Detect which cell encompasses the target text, then output its (X, Y) center coordinate. 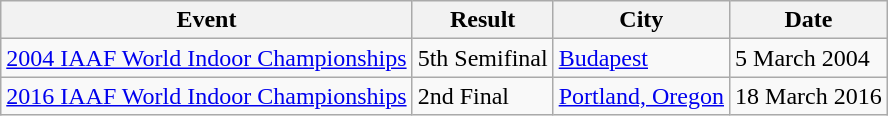
Event (206, 20)
5th Semifinal (482, 58)
2016 IAAF World Indoor Championships (206, 96)
Result (482, 20)
2nd Final (482, 96)
Portland, Oregon (641, 96)
Budapest (641, 58)
18 March 2016 (809, 96)
5 March 2004 (809, 58)
City (641, 20)
2004 IAAF World Indoor Championships (206, 58)
Date (809, 20)
